Scan for the cell matching the given text and deliver its [X, Y] coordinate at center. 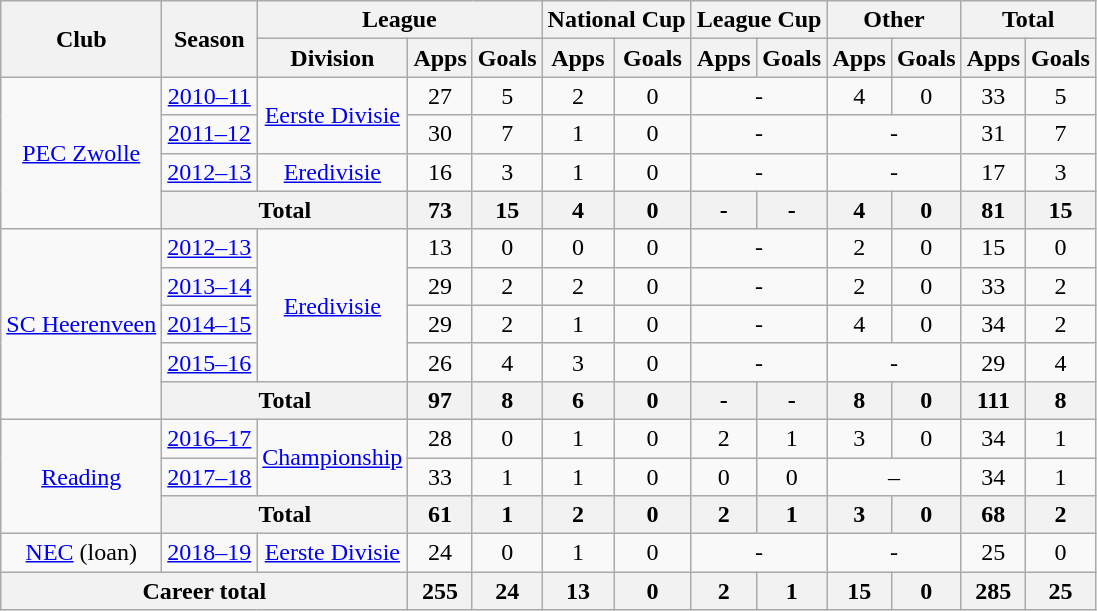
Season [210, 39]
2010–11 [210, 96]
73 [440, 210]
30 [440, 134]
2011–12 [210, 134]
27 [440, 96]
League [400, 20]
Club [82, 39]
17 [993, 172]
Championship [332, 457]
6 [578, 400]
16 [440, 172]
Career total [204, 591]
PEC Zwolle [82, 153]
2014–15 [210, 324]
61 [440, 515]
NEC (loan) [82, 553]
SC Heerenveen [82, 324]
2018–19 [210, 553]
31 [993, 134]
28 [440, 438]
National Cup [616, 20]
– [894, 477]
285 [993, 591]
255 [440, 591]
2017–18 [210, 477]
81 [993, 210]
2016–17 [210, 438]
Reading [82, 476]
68 [993, 515]
26 [440, 362]
2013–14 [210, 286]
2015–16 [210, 362]
111 [993, 400]
Other [894, 20]
97 [440, 400]
Division [332, 58]
League Cup [759, 20]
